Extract the [X, Y] coordinate from the center of the cell holding the provided text.  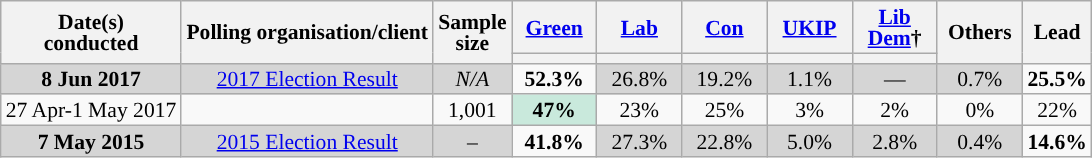
25.5% [1056, 78]
2015 Election Result [307, 142]
0.7% [980, 78]
0% [980, 110]
Lead [1056, 32]
14.6% [1056, 142]
27 Apr-1 May 2017 [92, 110]
2017 Election Result [307, 78]
27.3% [640, 142]
25% [724, 110]
Polling organisation/client [307, 32]
Lib Dem† [894, 27]
Samplesize [472, 32]
2.8% [894, 142]
1,001 [472, 110]
22% [1056, 110]
23% [640, 110]
Date(s)conducted [92, 32]
– [472, 142]
3% [810, 110]
UKIP [810, 27]
Others [980, 32]
1.1% [810, 78]
Green [554, 27]
47% [554, 110]
41.8% [554, 142]
5.0% [810, 142]
0.4% [980, 142]
2% [894, 110]
7 May 2015 [92, 142]
Con [724, 27]
Lab [640, 27]
26.8% [640, 78]
8 Jun 2017 [92, 78]
19.2% [724, 78]
— [894, 78]
N/A [472, 78]
52.3% [554, 78]
22.8% [724, 142]
